Locate the cell with the specified text and output its [x, y] center coordinate. 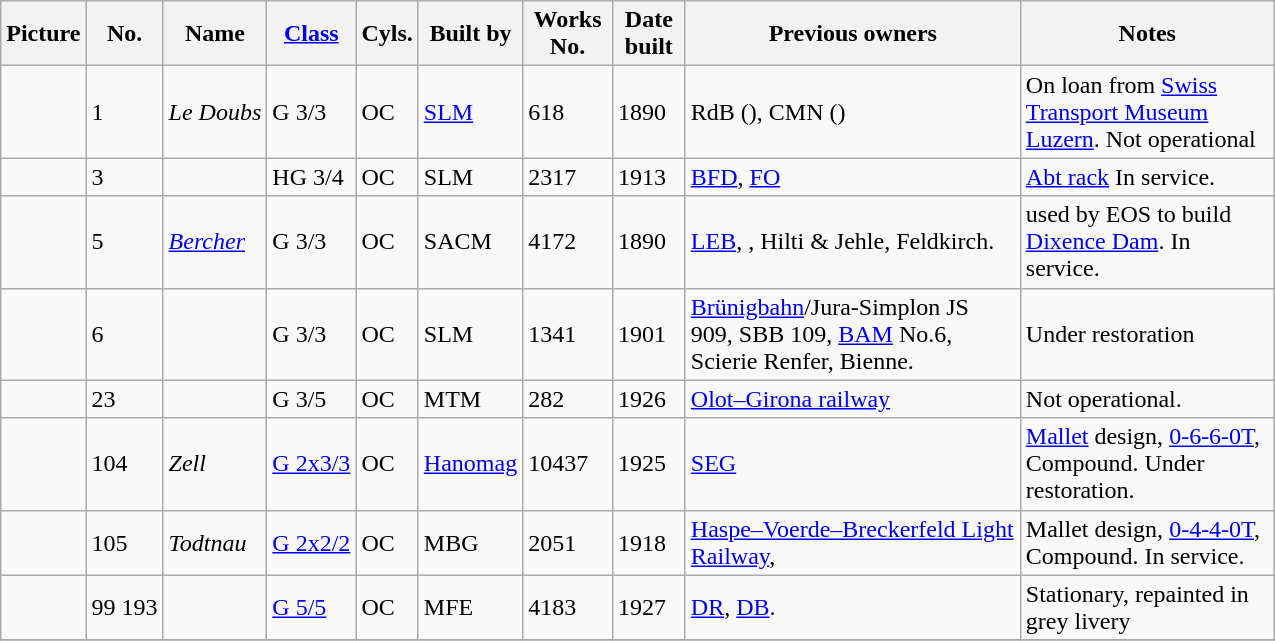
HG 3/4 [312, 177]
Stationary, repainted in grey livery [1147, 608]
618 [568, 112]
Previous owners [852, 34]
Class [312, 34]
Under restoration [1147, 334]
SEG [852, 464]
Abt rack In service. [1147, 177]
Date built [648, 34]
G 2x2/2 [312, 542]
99 193 [124, 608]
On loan from Swiss Transport Museum Luzern. Not operational [1147, 112]
Brünigbahn/Jura-Simplon JS 909, SBB 109, BAM No.6, Scierie Renfer, Bienne. [852, 334]
Todtnau [215, 542]
Notes [1147, 34]
1 [124, 112]
3 [124, 177]
Built by [470, 34]
1927 [648, 608]
G 5/5 [312, 608]
23 [124, 399]
MBG [470, 542]
1341 [568, 334]
Bercher [215, 242]
G 3/5 [312, 399]
DR, DB. [852, 608]
Haspe–Voerde–Breckerfeld Light Railway, [852, 542]
Works No. [568, 34]
105 [124, 542]
Le Doubs [215, 112]
No. [124, 34]
BFD, FO [852, 177]
1901 [648, 334]
6 [124, 334]
282 [568, 399]
Mallet design, 0-6-6-0T, Compound. Under restoration. [1147, 464]
Olot–Girona railway [852, 399]
RdB (), CMN () [852, 112]
Hanomag [470, 464]
4183 [568, 608]
used by EOS to build Dixence Dam. In service. [1147, 242]
Not operational. [1147, 399]
G 2x3/3 [312, 464]
LEB, , Hilti & Jehle, Feldkirch. [852, 242]
1913 [648, 177]
2317 [568, 177]
1925 [648, 464]
Zell [215, 464]
Picture [44, 34]
2051 [568, 542]
4172 [568, 242]
MFE [470, 608]
Name [215, 34]
Mallet design, 0-4-4-0T, Compound. In service. [1147, 542]
1926 [648, 399]
SACM [470, 242]
10437 [568, 464]
Cyls. [387, 34]
5 [124, 242]
104 [124, 464]
MTM [470, 399]
1918 [648, 542]
